Detect which cell encompasses the target text, then output its (X, Y) center coordinate. 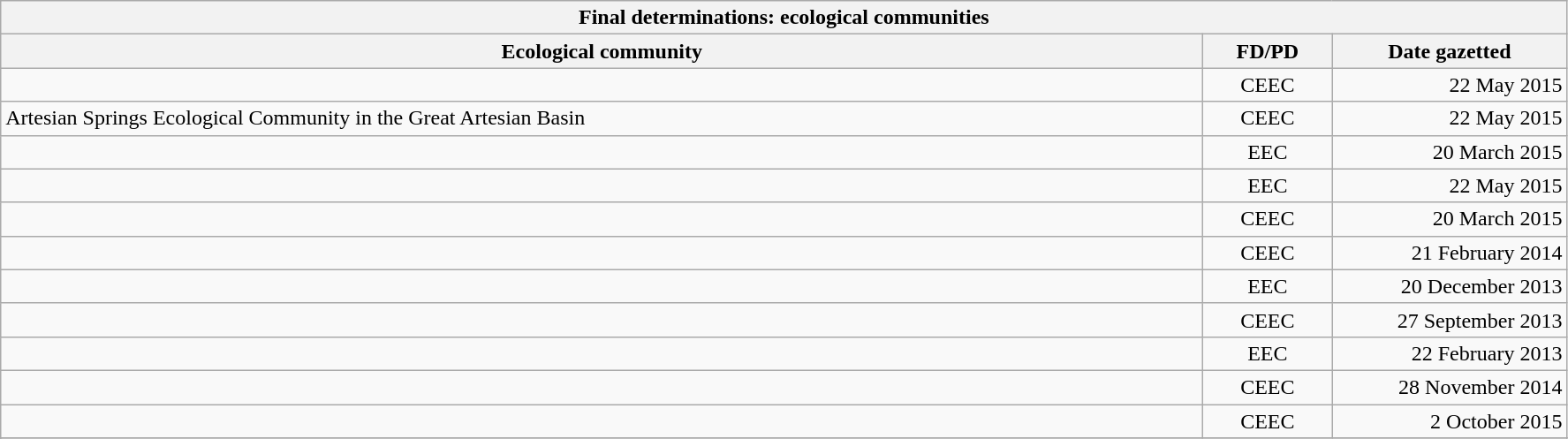
FD/PD (1268, 51)
Date gazetted (1450, 51)
28 November 2014 (1450, 387)
21 February 2014 (1450, 253)
Artesian Springs Ecological Community in the Great Artesian Basin (602, 118)
22 February 2013 (1450, 353)
27 September 2013 (1450, 320)
2 October 2015 (1450, 421)
Final determinations: ecological communities (784, 18)
Ecological community (602, 51)
20 December 2013 (1450, 286)
